Search for the cell housing the specified text and yield its [X, Y] center coordinate. 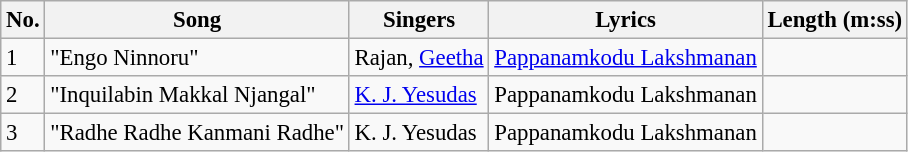
Lyrics [626, 20]
"Radhe Radhe Kanmani Radhe" [197, 133]
3 [23, 133]
1 [23, 58]
Song [197, 20]
"Inquilabin Makkal Njangal" [197, 95]
Length (m:ss) [834, 20]
No. [23, 20]
"Engo Ninnoru" [197, 58]
Singers [419, 20]
Rajan, Geetha [419, 58]
2 [23, 95]
